Pinpoint the cell where the given text exists, returning its (X, Y) midpoint coordinate. 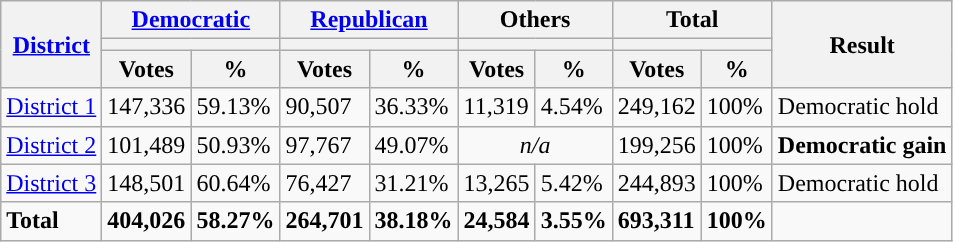
Democratic (191, 20)
n/a (535, 145)
24,584 (496, 221)
Democratic gain (862, 145)
59.13% (236, 107)
31.21% (414, 183)
Others (535, 20)
60.64% (236, 183)
District 2 (52, 145)
4.54% (574, 107)
District (52, 44)
50.93% (236, 145)
Result (862, 44)
244,893 (656, 183)
404,026 (146, 221)
38.18% (414, 221)
148,501 (146, 183)
49.07% (414, 145)
693,311 (656, 221)
District 3 (52, 183)
147,336 (146, 107)
58.27% (236, 221)
District 1 (52, 107)
3.55% (574, 221)
76,427 (324, 183)
199,256 (656, 145)
11,319 (496, 107)
264,701 (324, 221)
36.33% (414, 107)
90,507 (324, 107)
97,767 (324, 145)
101,489 (146, 145)
Republican (369, 20)
249,162 (656, 107)
5.42% (574, 183)
13,265 (496, 183)
